Capture the cell that displays the provided text and extract its (x, y) central coordinate. 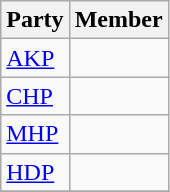
HDP (35, 172)
Member (118, 20)
Party (35, 20)
MHP (35, 134)
AKP (35, 58)
CHP (35, 96)
